From the cell containing the given text, extract its center point as [X, Y] coordinate. 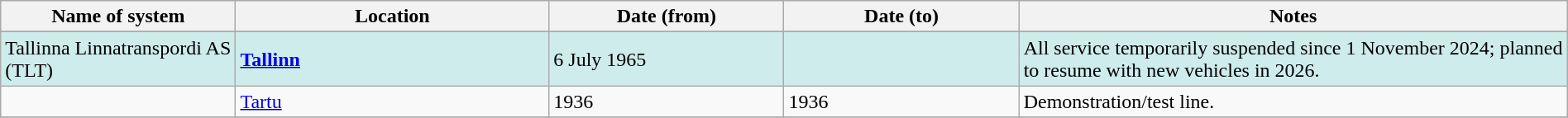
All service temporarily suspended since 1 November 2024; planned to resume with new vehicles in 2026. [1293, 59]
Demonstration/test line. [1293, 101]
Notes [1293, 17]
Location [392, 17]
Tartu [392, 101]
Tallinn [392, 59]
Tallinna Linnatranspordi AS (TLT) [118, 59]
Date (from) [667, 17]
6 July 1965 [667, 59]
Name of system [118, 17]
Date (to) [901, 17]
